Search for the cell housing the specified text and yield its (x, y) center coordinate. 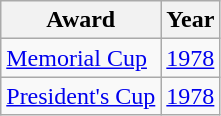
Award (81, 20)
President's Cup (81, 96)
Memorial Cup (81, 58)
Year (190, 20)
